Return the (X, Y) coordinate for the center point of the cell that contains the specified text.  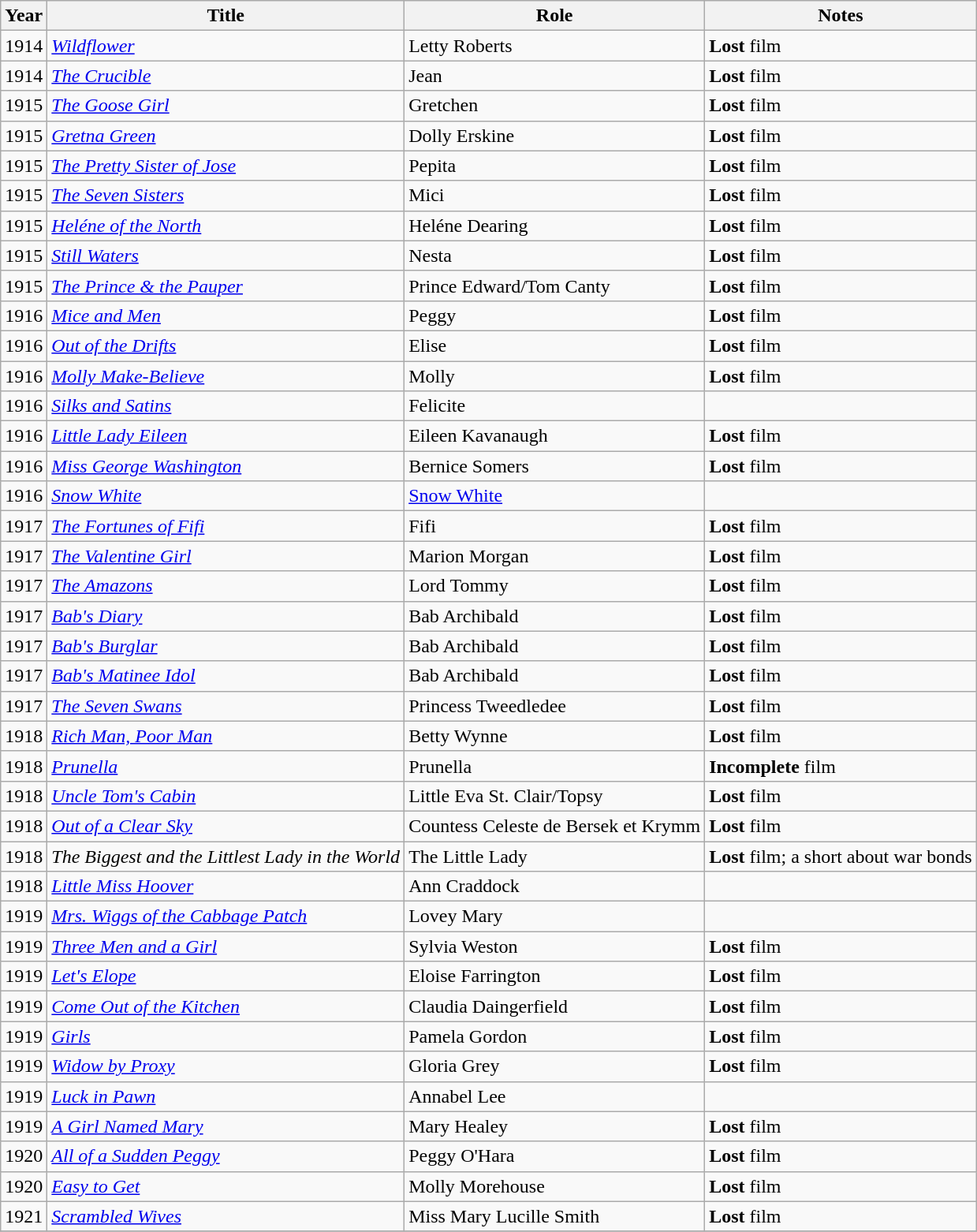
Gretchen (555, 106)
Bab's Burglar (226, 646)
1921 (24, 1216)
Fifi (555, 526)
Girls (226, 1036)
Wildflower (226, 46)
Countess Celeste de Bersek et Krymm (555, 826)
Miss Mary Lucille Smith (555, 1216)
Molly Make-Believe (226, 376)
Mici (555, 196)
Marion Morgan (555, 556)
Still Waters (226, 256)
Year (24, 16)
Lost film; a short about war bonds (841, 856)
The Goose Girl (226, 106)
Gloria Grey (555, 1066)
The Seven Sisters (226, 196)
Nesta (555, 256)
Three Men and a Girl (226, 946)
Bab's Matinee Idol (226, 676)
Out of the Drifts (226, 345)
Peggy (555, 315)
Easy to Get (226, 1186)
Little Miss Hoover (226, 887)
The Little Lady (555, 856)
Silks and Satins (226, 406)
Eloise Farrington (555, 976)
The Amazons (226, 586)
Bernice Somers (555, 466)
Let's Elope (226, 976)
The Fortunes of Fifi (226, 526)
A Girl Named Mary (226, 1126)
Mice and Men (226, 315)
Molly (555, 376)
Claudia Daingerfield (555, 1006)
The Seven Swans (226, 706)
Rich Man, Poor Man (226, 736)
Incomplete film (841, 766)
Uncle Tom's Cabin (226, 796)
Jean (555, 76)
Notes (841, 16)
Little Eva St. Clair/Topsy (555, 796)
Peggy O'Hara (555, 1156)
Felicite (555, 406)
Mrs. Wiggs of the Cabbage Patch (226, 917)
Mary Healey (555, 1126)
All of a Sudden Peggy (226, 1156)
Heléne of the North (226, 226)
Lord Tommy (555, 586)
Title (226, 16)
Come Out of the Kitchen (226, 1006)
Out of a Clear Sky (226, 826)
Bab's Diary (226, 616)
Sylvia Weston (555, 946)
The Biggest and the Littlest Lady in the World (226, 856)
Pepita (555, 166)
Scrambled Wives (226, 1216)
Dolly Erskine (555, 136)
Elise (555, 345)
The Valentine Girl (226, 556)
The Prince & the Pauper (226, 286)
Lovey Mary (555, 917)
Molly Morehouse (555, 1186)
The Crucible (226, 76)
Ann Craddock (555, 887)
Betty Wynne (555, 736)
Role (555, 16)
Eileen Kavanaugh (555, 436)
Gretna Green (226, 136)
Widow by Proxy (226, 1066)
The Pretty Sister of Jose (226, 166)
Pamela Gordon (555, 1036)
Princess Tweedledee (555, 706)
Little Lady Eileen (226, 436)
Letty Roberts (555, 46)
Prince Edward/Tom Canty (555, 286)
Heléne Dearing (555, 226)
Miss George Washington (226, 466)
Luck in Pawn (226, 1096)
Annabel Lee (555, 1096)
